Determine the (x, y) coordinate at the center of the cell enclosing the given text.  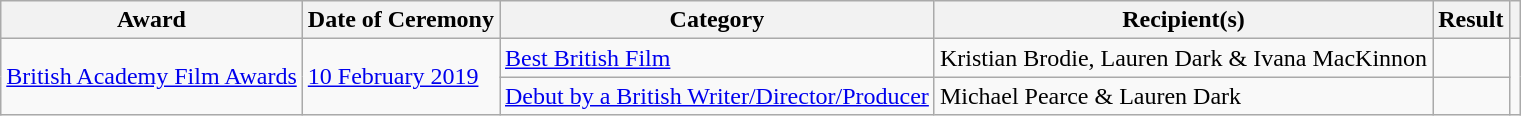
Michael Pearce & Lauren Dark (1183, 96)
Date of Ceremony (400, 20)
Best British Film (718, 58)
10 February 2019 (400, 77)
Result (1471, 20)
British Academy Film Awards (152, 77)
Award (152, 20)
Category (718, 20)
Recipient(s) (1183, 20)
Kristian Brodie, Lauren Dark & Ivana MacKinnon (1183, 58)
Debut by a British Writer/Director/Producer (718, 96)
